Pinpoint the cell where the given text exists, returning its (x, y) midpoint coordinate. 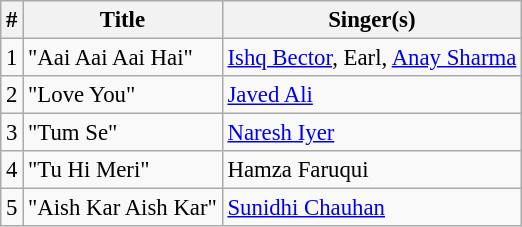
"Love You" (122, 95)
Hamza Faruqui (372, 170)
"Aish Kar Aish Kar" (122, 208)
Javed Ali (372, 95)
Singer(s) (372, 20)
Title (122, 20)
Sunidhi Chauhan (372, 208)
"Tum Se" (122, 133)
Naresh Iyer (372, 133)
Ishq Bector, Earl, Anay Sharma (372, 58)
"Tu Hi Meri" (122, 170)
5 (12, 208)
4 (12, 170)
3 (12, 133)
"Aai Aai Aai Hai" (122, 58)
# (12, 20)
2 (12, 95)
1 (12, 58)
